Return the (X, Y) coordinate for the center point of the cell that contains the specified text.  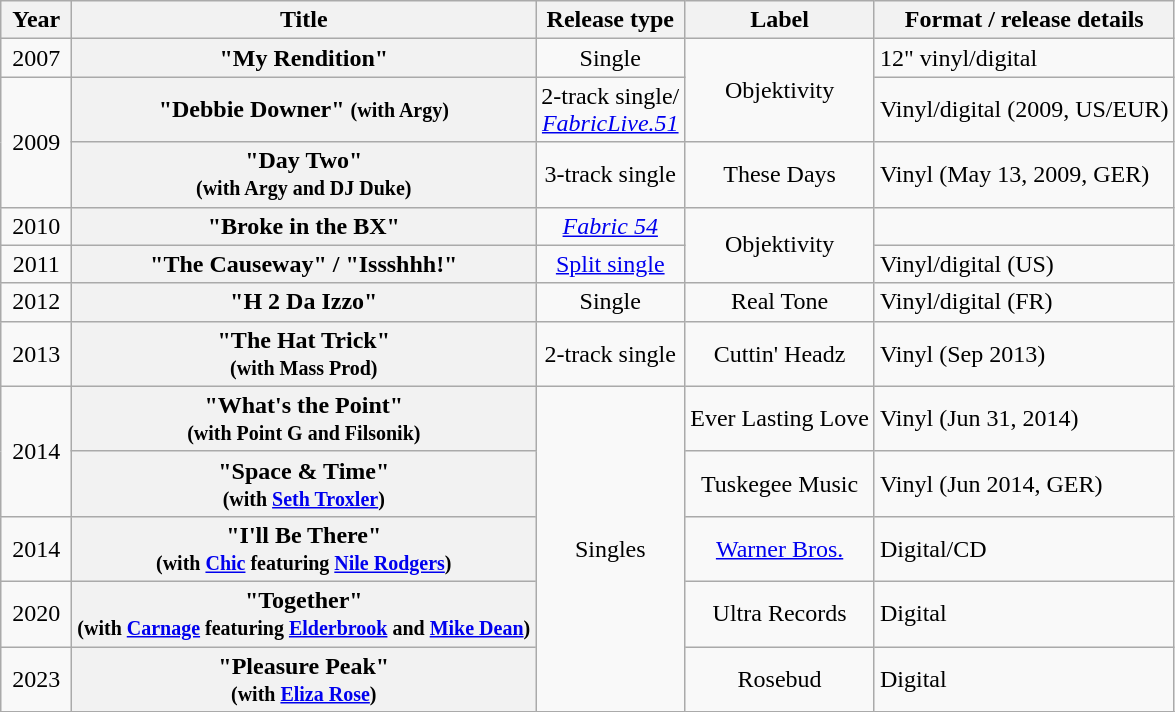
Fabric 54 (610, 226)
Vinyl (Sep 2013) (1024, 354)
2009 (36, 142)
"The Causeway" / "Issshhh!" (304, 264)
"My Rendition" (304, 58)
2010 (36, 226)
Year (36, 20)
Singles (610, 548)
Ever Lasting Love (780, 418)
Vinyl/digital (US) (1024, 264)
"H 2 Da Izzo" (304, 302)
"The Hat Trick"(with Mass Prod) (304, 354)
2-track single/FabricLive.51 (610, 110)
Real Tone (780, 302)
Tuskegee Music (780, 484)
Label (780, 20)
Cuttin' Headz (780, 354)
3-track single (610, 174)
Format / release details (1024, 20)
2012 (36, 302)
"Broke in the BX" (304, 226)
2013 (36, 354)
These Days (780, 174)
Rosebud (780, 678)
Vinyl (May 13, 2009, GER) (1024, 174)
"Debbie Downer" (with Argy) (304, 110)
Vinyl/digital (FR) (1024, 302)
"Together"(with Carnage featuring Elderbrook and Mike Dean) (304, 614)
Ultra Records (780, 614)
"Space & Time"(with Seth Troxler) (304, 484)
Digital/CD (1024, 548)
"What's the Point"(with Point G and Filsonik) (304, 418)
2007 (36, 58)
Title (304, 20)
Warner Bros. (780, 548)
2-track single (610, 354)
"Pleasure Peak" (with Eliza Rose) (304, 678)
Vinyl (Jun 2014, GER) (1024, 484)
2011 (36, 264)
Split single (610, 264)
Vinyl/digital (2009, US/EUR) (1024, 110)
2020 (36, 614)
"I'll Be There"(with Chic featuring Nile Rodgers) (304, 548)
Release type (610, 20)
"Day Two"(with Argy and DJ Duke) (304, 174)
2023 (36, 678)
Vinyl (Jun 31, 2014) (1024, 418)
12" vinyl/digital (1024, 58)
